Find where the given text appears and provide that cell's center as [x, y] coordinate. 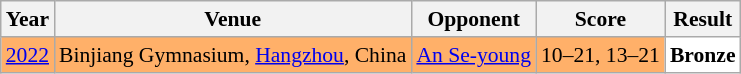
2022 [28, 55]
Score [600, 19]
An Se-young [474, 55]
Year [28, 19]
Opponent [474, 19]
10–21, 13–21 [600, 55]
Bronze [703, 55]
Result [703, 19]
Binjiang Gymnasium, Hangzhou, China [232, 55]
Venue [232, 19]
